Return (X, Y) of the center of cell containing provided text 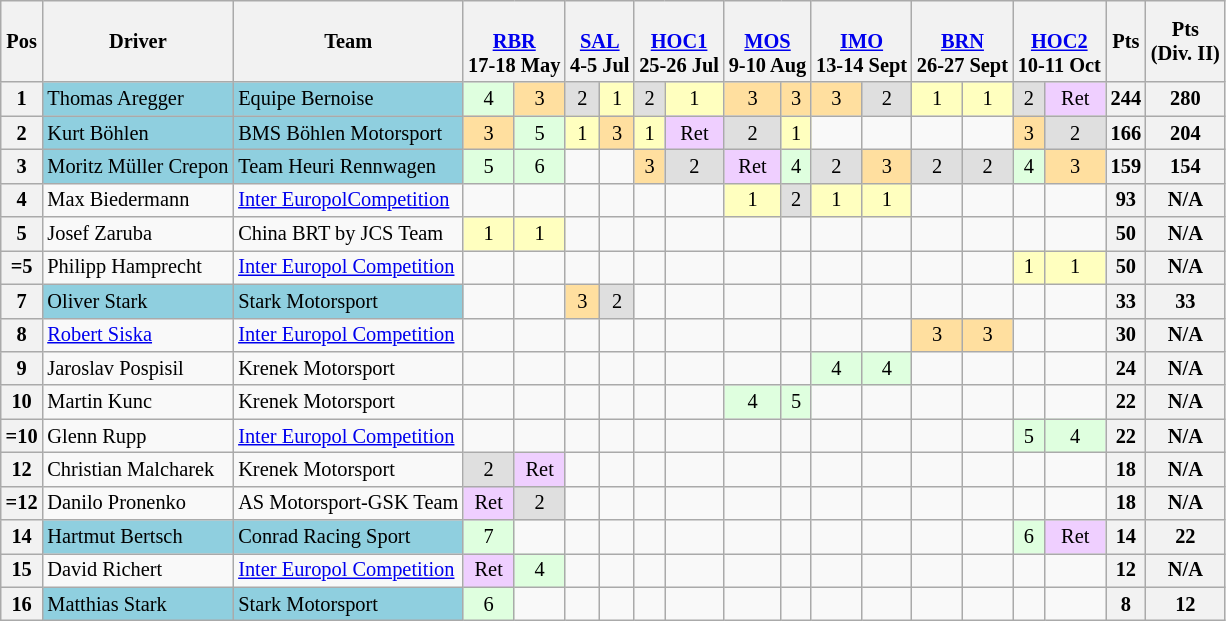
Danilo Pronenko (138, 503)
BRN26-27 Sept (962, 41)
Thomas Aregger (138, 99)
Driver (138, 41)
16 (22, 604)
Glenn Rupp (138, 436)
=12 (22, 503)
AS Motorsport-GSK Team (348, 503)
166 (1126, 133)
Jaroslav Pospisil (138, 368)
Pts (1126, 41)
Max Biedermann (138, 200)
Team Heuri Rennwagen (348, 166)
Pos (22, 41)
Matthias Stark (138, 604)
China BRT by JCS Team (348, 234)
=10 (22, 436)
15 (22, 570)
Oliver Stark (138, 301)
93 (1126, 200)
Conrad Racing Sport (348, 537)
Equipe Bernoise (348, 99)
RBR17-18 May (514, 41)
280 (1186, 99)
154 (1186, 166)
9 (22, 368)
IMO13-14 Sept (862, 41)
Christian Malcharek (138, 469)
David Richert (138, 570)
Kurt Böhlen (138, 133)
Hartmut Bertsch (138, 537)
=5 (22, 267)
SAL4-5 Jul (600, 41)
HOC125-26 Jul (679, 41)
Pts(Div. II) (1186, 41)
10 (22, 402)
Josef Zaruba (138, 234)
MOS9-10 Aug (768, 41)
Martin Kunc (138, 402)
Robert Siska (138, 335)
24 (1126, 368)
204 (1186, 133)
159 (1126, 166)
HOC210-11 Oct (1060, 41)
Inter EuropolCompetition (348, 200)
Team (348, 41)
Philipp Hamprecht (138, 267)
BMS Böhlen Motorsport (348, 133)
30 (1126, 335)
Moritz Müller Crepon (138, 166)
244 (1126, 99)
